Provide the [X, Y] coordinate of the cell's center where the given text is located.  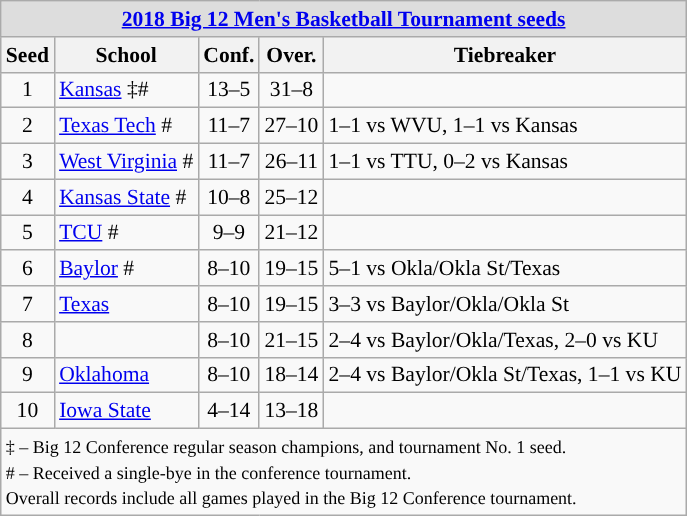
2018 Big 12 Men's Basketball Tournament seeds [344, 19]
6 [28, 269]
9 [28, 375]
4–14 [228, 411]
25–12 [291, 197]
2 [28, 126]
10–8 [228, 197]
Kansas ‡# [126, 90]
21–15 [291, 340]
13–18 [291, 411]
Kansas State # [126, 197]
8 [28, 340]
13–5 [228, 90]
27–10 [291, 126]
West Virginia # [126, 162]
5 [28, 233]
1 [28, 90]
School [126, 55]
18–14 [291, 375]
Seed [28, 55]
Baylor # [126, 269]
Texas Tech # [126, 126]
10 [28, 411]
Iowa State [126, 411]
2–4 vs Baylor/Okla St/Texas, 1–1 vs KU [504, 375]
3 [28, 162]
Oklahoma [126, 375]
21–12 [291, 233]
26–11 [291, 162]
5–1 vs Okla/Okla St/Texas [504, 269]
Tiebreaker [504, 55]
TCU # [126, 233]
4 [28, 197]
1–1 vs TTU, 0–2 vs Kansas [504, 162]
Over. [291, 55]
Conf. [228, 55]
2–4 vs Baylor/Okla/Texas, 2–0 vs KU [504, 340]
9–9 [228, 233]
31–8 [291, 90]
Texas [126, 304]
3–3 vs Baylor/Okla/Okla St [504, 304]
7 [28, 304]
1–1 vs WVU, 1–1 vs Kansas [504, 126]
